Detect which cell encompasses the target text, then output its (X, Y) center coordinate. 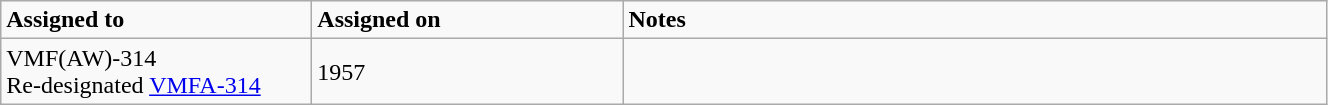
VMF(AW)-314Re-designated VMFA-314 (156, 72)
Assigned to (156, 20)
Assigned on (468, 20)
1957 (468, 72)
Notes (975, 20)
